Provide the (x, y) coordinate of the cell's center where the given text is located.  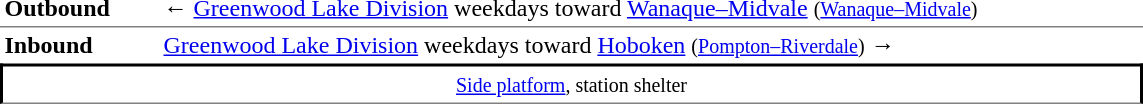
Side platform, station shelter (572, 84)
Inbound (80, 46)
Greenwood Lake Division weekdays toward Hoboken (Pompton–Riverdale) → (651, 46)
